Pinpoint the cell where the given text exists, returning its (x, y) midpoint coordinate. 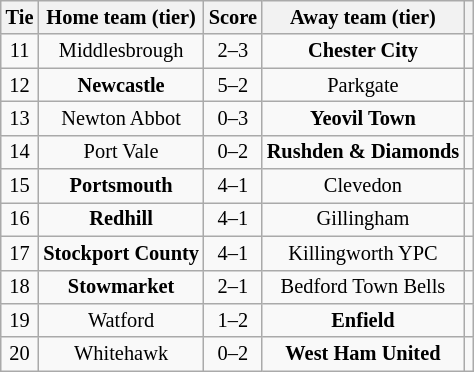
West Ham United (363, 354)
Yeovil Town (363, 118)
Port Vale (120, 152)
0–3 (233, 118)
Newcastle (120, 85)
Newton Abbot (120, 118)
5–2 (233, 85)
Rushden & Diamonds (363, 152)
Redhill (120, 219)
16 (20, 219)
Chester City (363, 51)
Portsmouth (120, 186)
Tie (20, 17)
17 (20, 253)
15 (20, 186)
19 (20, 320)
Watford (120, 320)
Away team (tier) (363, 17)
12 (20, 85)
2–3 (233, 51)
Whitehawk (120, 354)
20 (20, 354)
13 (20, 118)
Clevedon (363, 186)
Stockport County (120, 253)
Score (233, 17)
Middlesbrough (120, 51)
Home team (tier) (120, 17)
1–2 (233, 320)
Bedford Town Bells (363, 287)
Stowmarket (120, 287)
Enfield (363, 320)
18 (20, 287)
Gillingham (363, 219)
Parkgate (363, 85)
Killingworth YPC (363, 253)
11 (20, 51)
14 (20, 152)
2–1 (233, 287)
